Identify which cell holds the provided text, then report its (x, y) central coordinate. 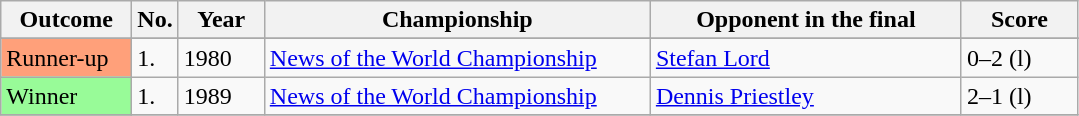
Year (221, 20)
Dennis Priestley (806, 96)
1989 (221, 96)
Outcome (66, 20)
Runner-up (66, 58)
0–2 (l) (1019, 58)
No. (155, 20)
Winner (66, 96)
Opponent in the final (806, 20)
Score (1019, 20)
Stefan Lord (806, 58)
2–1 (l) (1019, 96)
Championship (457, 20)
1980 (221, 58)
